Pinpoint the cell where the given text exists, returning its [x, y] midpoint coordinate. 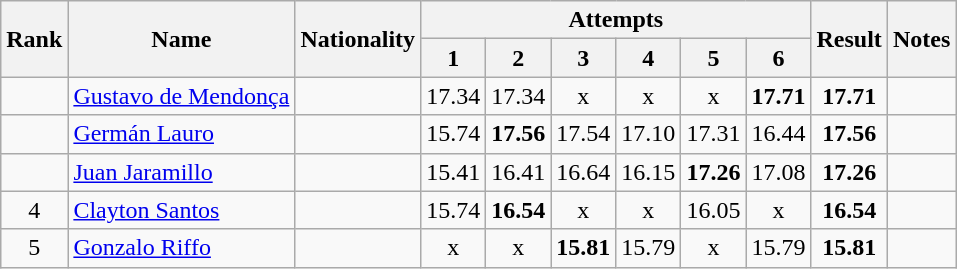
Gonzalo Riffo [182, 248]
1 [454, 58]
Name [182, 39]
16.15 [648, 172]
17.10 [648, 134]
Clayton Santos [182, 210]
16.64 [584, 172]
Notes [921, 39]
Nationality [358, 39]
Gustavo de Mendonça [182, 96]
Attempts [616, 20]
2 [518, 58]
17.08 [778, 172]
16.41 [518, 172]
Rank [34, 39]
17.31 [714, 134]
Result [849, 39]
Juan Jaramillo [182, 172]
Germán Lauro [182, 134]
16.05 [714, 210]
16.44 [778, 134]
3 [584, 58]
17.54 [584, 134]
6 [778, 58]
15.41 [454, 172]
